Find where the given text appears and provide that cell's center as [X, Y] coordinate. 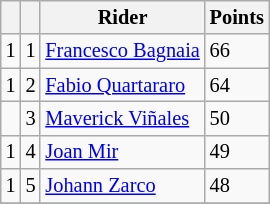
50 [237, 118]
66 [237, 51]
Fabio Quartararo [122, 85]
Rider [122, 17]
Francesco Bagnaia [122, 51]
4 [31, 152]
48 [237, 186]
Joan Mir [122, 152]
64 [237, 85]
49 [237, 152]
3 [31, 118]
2 [31, 85]
Points [237, 17]
5 [31, 186]
Maverick Viñales [122, 118]
Johann Zarco [122, 186]
